Determine the [x, y] coordinate at the center of the cell enclosing the given text.  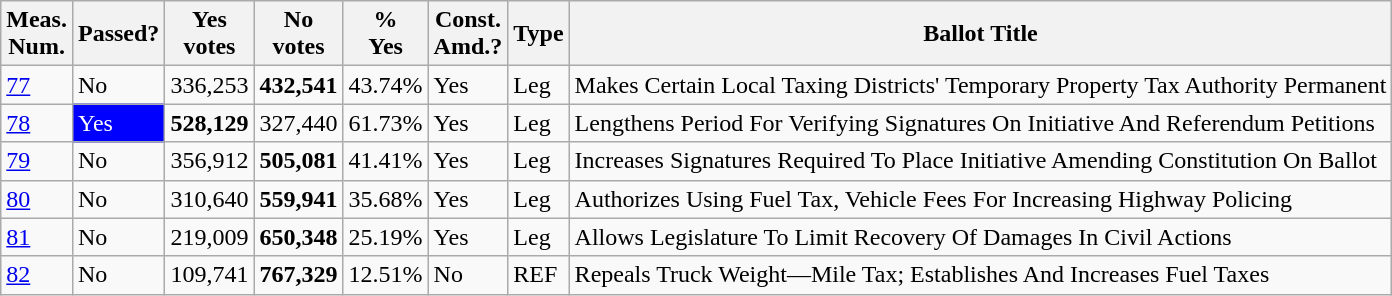
81 [37, 237]
43.74% [386, 85]
Yesvotes [210, 34]
Passed? [118, 34]
25.19% [386, 237]
Repeals Truck Weight—Mile Tax; Establishes And Increases Fuel Taxes [980, 275]
432,541 [298, 85]
Ballot Title [980, 34]
109,741 [210, 275]
767,329 [298, 275]
650,348 [298, 237]
Increases Signatures Required To Place Initiative Amending Constitution On Ballot [980, 161]
Authorizes Using Fuel Tax, Vehicle Fees For Increasing Highway Policing [980, 199]
Meas.Num. [37, 34]
77 [37, 85]
REF [538, 275]
559,941 [298, 199]
310,640 [210, 199]
35.68% [386, 199]
41.41% [386, 161]
%Yes [386, 34]
327,440 [298, 123]
Novotes [298, 34]
336,253 [210, 85]
356,912 [210, 161]
61.73% [386, 123]
Makes Certain Local Taxing Districts' Temporary Property Tax Authority Permanent [980, 85]
Const.Amd.? [468, 34]
82 [37, 275]
78 [37, 123]
528,129 [210, 123]
Allows Legislature To Limit Recovery Of Damages In Civil Actions [980, 237]
Lengthens Period For Verifying Signatures On Initiative And Referendum Petitions [980, 123]
12.51% [386, 275]
Type [538, 34]
505,081 [298, 161]
79 [37, 161]
219,009 [210, 237]
80 [37, 199]
